Search for the cell housing the specified text and yield its [x, y] center coordinate. 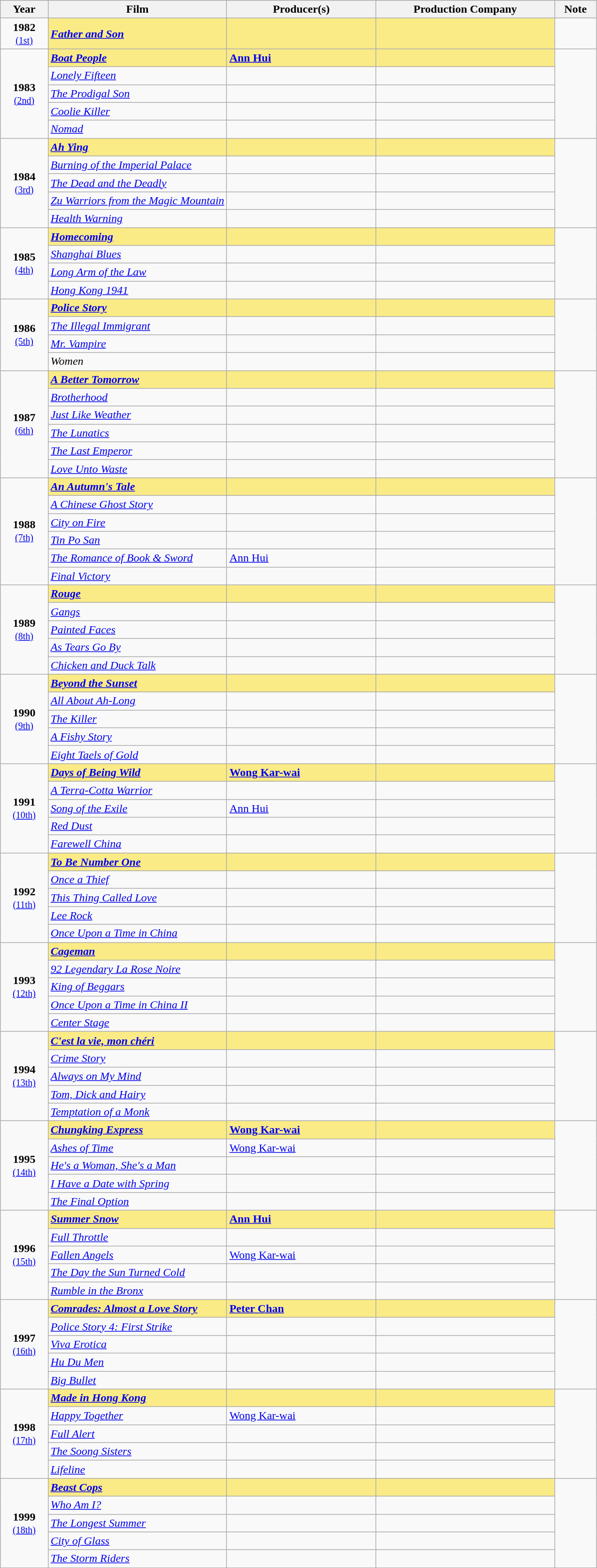
1985(4th) [24, 263]
The Lunatics [137, 433]
1983(2nd) [24, 93]
Boat People [137, 58]
Rumble in the Bronx [137, 1291]
This Thing Called Love [137, 898]
As Tears Go By [137, 647]
City of Glass [137, 1541]
Who Am I? [137, 1505]
A Fishy Story [137, 737]
Lee Rock [137, 915]
1986(5th) [24, 335]
Nomad [137, 129]
Tom, Dick and Hairy [137, 1094]
Production Company [465, 9]
Chicken and Duck Talk [137, 665]
Happy Together [137, 1416]
Farewell China [137, 844]
Center Stage [137, 1022]
The Final Option [137, 1201]
A Chinese Ghost Story [137, 504]
An Autumn's Tale [137, 486]
Peter Chan [302, 1308]
1997(16th) [24, 1344]
Hu Du Men [137, 1362]
Painted Faces [137, 630]
Brotherhood [137, 397]
The Romance of Book & Sword [137, 558]
Beast Cops [137, 1487]
Just Like Weather [137, 415]
1995(14th) [24, 1166]
1989(8th) [24, 630]
Red Dust [137, 826]
Cageman [137, 951]
Final Victory [137, 576]
The Prodigal Son [137, 93]
92 Legendary La Rose Noire [137, 969]
The Soong Sisters [137, 1452]
1990(9th) [24, 719]
All About Ah-Long [137, 701]
I Have a Date with Spring [137, 1184]
Long Arm of the Law [137, 272]
1998(17th) [24, 1434]
Rouge [137, 594]
Shanghai Blues [137, 254]
Mr. Vampire [137, 344]
Song of the Exile [137, 808]
C'est la vie, mon chéri [137, 1040]
City on Fire [137, 523]
Once Upon a Time in China II [137, 1005]
1996(15th) [24, 1255]
Burning of the Imperial Palace [137, 165]
Film [137, 9]
The Storm Riders [137, 1559]
Ashes of Time [137, 1148]
Zu Warriors from the Magic Mountain [137, 200]
1988(7th) [24, 531]
Fallen Angels [137, 1255]
The Day the Sun Turned Cold [137, 1273]
1991(10th) [24, 808]
Eight Taels of Gold [137, 754]
The Killer [137, 719]
Made in Hong Kong [137, 1398]
A Terra-Cotta Warrior [137, 790]
Full Alert [137, 1434]
Summer Snow [137, 1219]
The Dead and the Deadly [137, 183]
Police Story 4: First Strike [137, 1326]
Tin Po San [137, 540]
Homecoming [137, 236]
Days of Being Wild [137, 772]
Love Unto Waste [137, 469]
The Illegal Immigrant [137, 326]
Gangs [137, 612]
Crime Story [137, 1058]
1993(12th) [24, 987]
Ah Ying [137, 147]
Once Upon a Time in China [137, 933]
1982(1st) [24, 34]
Beyond the Sunset [137, 683]
Note [576, 9]
The Longest Summer [137, 1523]
He's a Woman, She's a Man [137, 1166]
Temptation of a Monk [137, 1112]
Always on My Mind [137, 1076]
A Better Tomorrow [137, 379]
The Last Emperor [137, 451]
Hong Kong 1941 [137, 290]
Father and Son [137, 34]
To Be Number One [137, 862]
Big Bullet [137, 1380]
1984(3rd) [24, 183]
Producer(s) [302, 9]
King of Beggars [137, 987]
1992(11th) [24, 898]
1994(13th) [24, 1076]
Lonely Fifteen [137, 76]
Year [24, 9]
Health Warning [137, 218]
Full Throttle [137, 1237]
Once a Thief [137, 880]
Comrades: Almost a Love Story [137, 1308]
Chungking Express [137, 1130]
1987(6th) [24, 424]
1999(18th) [24, 1523]
Women [137, 361]
Viva Erotica [137, 1344]
Lifeline [137, 1469]
Police Story [137, 308]
Coolie Killer [137, 111]
